Scan for the cell matching the given text and deliver its [X, Y] coordinate at center. 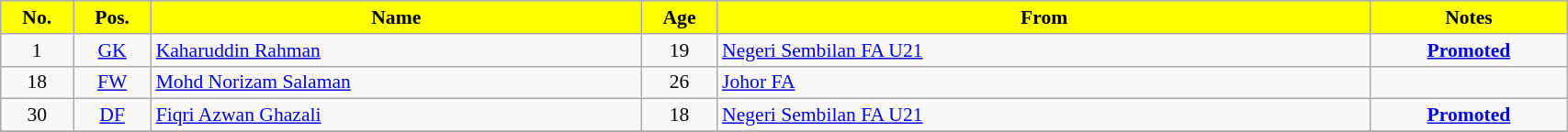
Fiqri Azwan Ghazali [397, 115]
Age [680, 17]
Mohd Norizam Salaman [397, 82]
19 [680, 50]
1 [37, 50]
Johor FA [1043, 82]
Notes [1468, 17]
GK [112, 50]
DF [112, 115]
From [1043, 17]
Name [397, 17]
No. [37, 17]
30 [37, 115]
FW [112, 82]
Kaharuddin Rahman [397, 50]
26 [680, 82]
Pos. [112, 17]
